Search for the cell housing the specified text and yield its [X, Y] center coordinate. 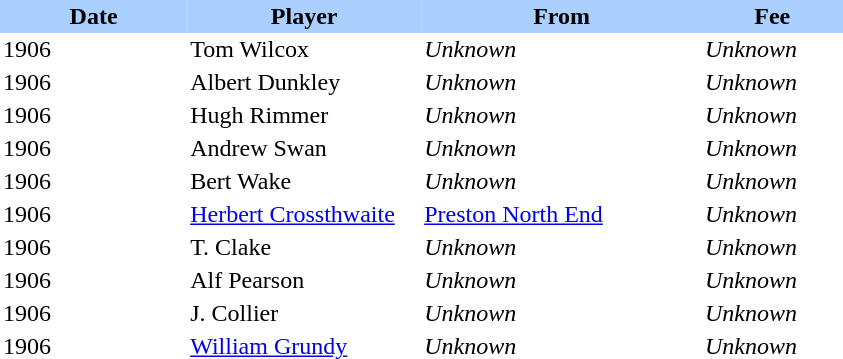
Date [94, 16]
Fee [772, 16]
Alf Pearson [304, 280]
Herbert Crossthwaite [304, 214]
From [562, 16]
Player [304, 16]
Hugh Rimmer [304, 116]
Bert Wake [304, 182]
T. Clake [304, 248]
Preston North End [562, 214]
Albert Dunkley [304, 82]
J. Collier [304, 314]
Andrew Swan [304, 148]
Tom Wilcox [304, 50]
